Scan for the cell matching the given text and deliver its [x, y] coordinate at center. 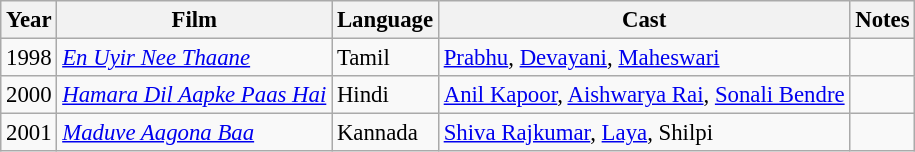
Kannada [386, 133]
2001 [29, 133]
Anil Kapoor, Aishwarya Rai, Sonali Bendre [644, 95]
Language [386, 20]
Shiva Rajkumar, Laya, Shilpi [644, 133]
1998 [29, 58]
Year [29, 20]
2000 [29, 95]
Notes [882, 20]
Prabhu, Devayani, Maheswari [644, 58]
Cast [644, 20]
Tamil [386, 58]
En Uyir Nee Thaane [194, 58]
Hindi [386, 95]
Film [194, 20]
Hamara Dil Aapke Paas Hai [194, 95]
Maduve Aagona Baa [194, 133]
